Identify which cell holds the provided text, then report its [x, y] central coordinate. 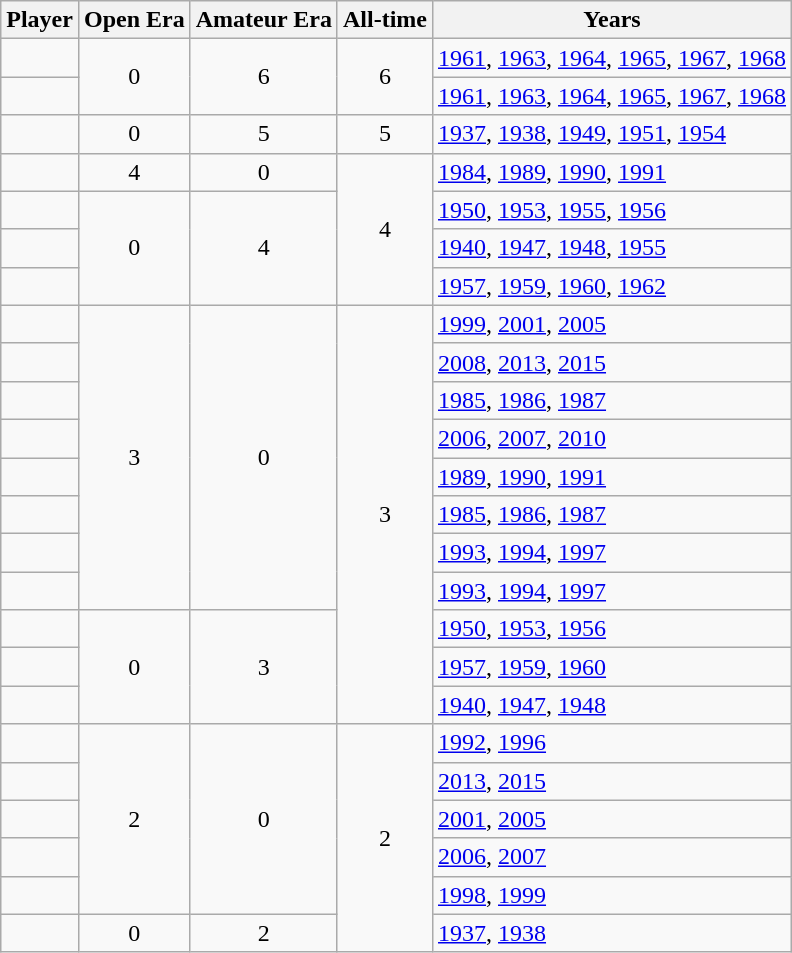
1940, 1947, 1948, 1955 [612, 248]
2001, 2005 [612, 819]
Player [40, 20]
2006, 2007 [612, 857]
1984, 1989, 1990, 1991 [612, 172]
1957, 1959, 1960, 1962 [612, 286]
1950, 1953, 1955, 1956 [612, 210]
1937, 1938 [612, 933]
1950, 1953, 1956 [612, 629]
1937, 1938, 1949, 1951, 1954 [612, 134]
Amateur Era [264, 20]
1998, 1999 [612, 895]
1992, 1996 [612, 743]
1940, 1947, 1948 [612, 705]
1999, 2001, 2005 [612, 324]
2008, 2013, 2015 [612, 362]
Open Era [134, 20]
1957, 1959, 1960 [612, 667]
All-time [384, 20]
2006, 2007, 2010 [612, 438]
2013, 2015 [612, 781]
Years [612, 20]
1989, 1990, 1991 [612, 477]
